Detect which cell encompasses the target text, then output its (X, Y) center coordinate. 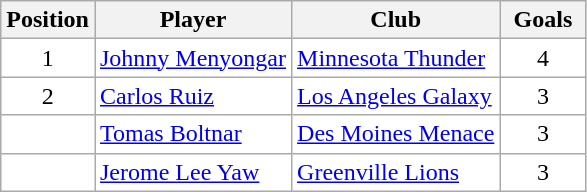
Carlos Ruiz (192, 96)
Jerome Lee Yaw (192, 172)
Des Moines Menace (396, 134)
Club (396, 20)
Tomas Boltnar (192, 134)
Los Angeles Galaxy (396, 96)
Player (192, 20)
2 (48, 96)
Johnny Menyongar (192, 58)
Goals (543, 20)
Greenville Lions (396, 172)
Minnesota Thunder (396, 58)
4 (543, 58)
1 (48, 58)
Position (48, 20)
